Detect which cell encompasses the target text, then output its (X, Y) center coordinate. 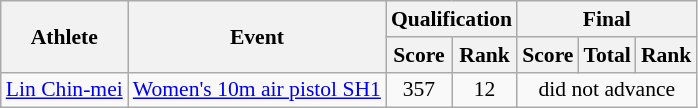
Lin Chin-mei (64, 90)
Event (257, 36)
12 (484, 90)
Women's 10m air pistol SH1 (257, 90)
Total (606, 55)
did not advance (606, 90)
Final (606, 19)
Qualification (452, 19)
Athlete (64, 36)
357 (419, 90)
